Identify which cell holds the provided text, then report its [x, y] central coordinate. 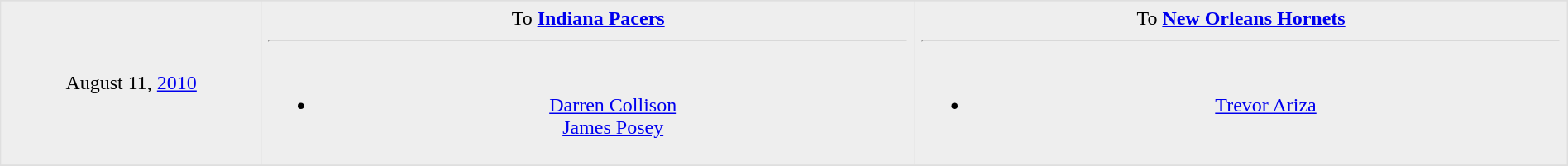
To Indiana Pacers Darren Collison James Posey [587, 83]
August 11, 2010 [131, 83]
To New Orleans Hornets Trevor Ariza [1241, 83]
